Pinpoint the cell where the given text exists, returning its [X, Y] midpoint coordinate. 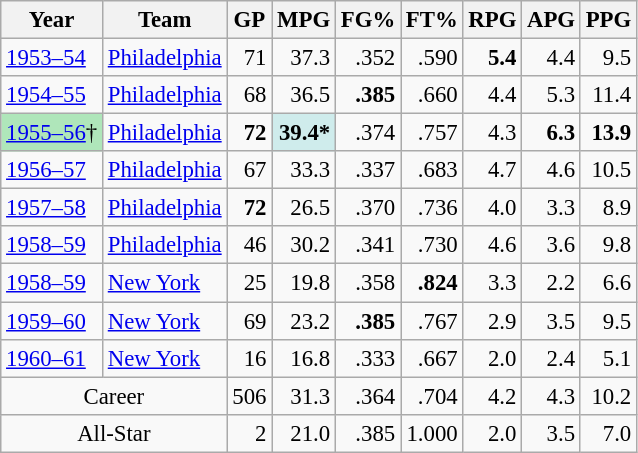
10.2 [608, 396]
21.0 [304, 433]
.767 [432, 321]
26.5 [304, 208]
RPG [492, 20]
.683 [432, 170]
30.2 [304, 245]
16 [250, 358]
.590 [432, 58]
.757 [432, 133]
2 [250, 433]
1957–58 [52, 208]
1953–54 [52, 58]
10.5 [608, 170]
.730 [432, 245]
.358 [368, 283]
3.6 [552, 245]
1959–60 [52, 321]
6.3 [552, 133]
.824 [432, 283]
39.4* [304, 133]
.370 [368, 208]
1956–57 [52, 170]
13.9 [608, 133]
71 [250, 58]
2.2 [552, 283]
2.9 [492, 321]
4.2 [492, 396]
33.3 [304, 170]
25 [250, 283]
FT% [432, 20]
506 [250, 396]
5.3 [552, 95]
PPG [608, 20]
1960–61 [52, 358]
.364 [368, 396]
31.3 [304, 396]
1954–55 [52, 95]
APG [552, 20]
MPG [304, 20]
Career [114, 396]
.736 [432, 208]
.667 [432, 358]
.660 [432, 95]
All-Star [114, 433]
5.4 [492, 58]
GP [250, 20]
4.0 [492, 208]
.704 [432, 396]
9.8 [608, 245]
.333 [368, 358]
4.7 [492, 170]
69 [250, 321]
36.5 [304, 95]
5.1 [608, 358]
.337 [368, 170]
FG% [368, 20]
16.8 [304, 358]
6.6 [608, 283]
68 [250, 95]
1955–56† [52, 133]
11.4 [608, 95]
8.9 [608, 208]
23.2 [304, 321]
.352 [368, 58]
2.4 [552, 358]
7.0 [608, 433]
.341 [368, 245]
46 [250, 245]
Year [52, 20]
1.000 [432, 433]
67 [250, 170]
19.8 [304, 283]
.374 [368, 133]
37.3 [304, 58]
Team [164, 20]
